Capture the cell that displays the provided text and extract its (X, Y) central coordinate. 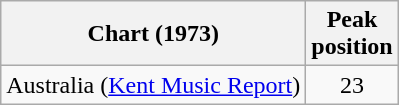
23 (352, 85)
Chart (1973) (154, 34)
Peakposition (352, 34)
Australia (Kent Music Report) (154, 85)
